Output the (x, y) coordinate of the center of the cell containing the given text.  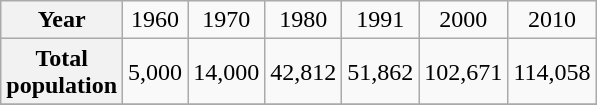
5,000 (156, 72)
42,812 (304, 72)
14,000 (226, 72)
2010 (552, 20)
1980 (304, 20)
51,862 (380, 72)
1991 (380, 20)
114,058 (552, 72)
Year (62, 20)
1960 (156, 20)
Totalpopulation (62, 72)
102,671 (464, 72)
1970 (226, 20)
2000 (464, 20)
